Pinpoint the cell where the given text exists, returning its [X, Y] midpoint coordinate. 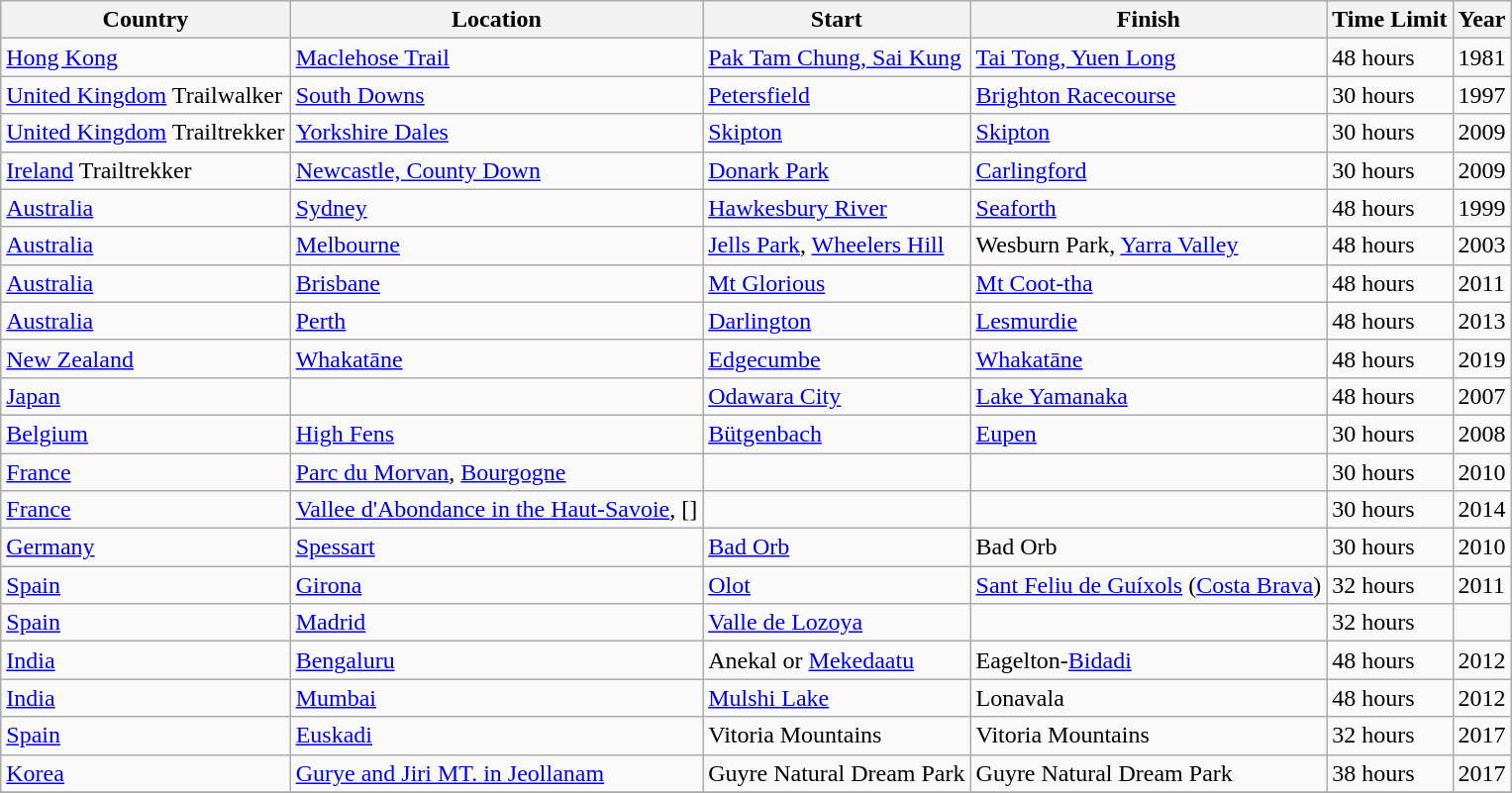
1999 [1481, 208]
2007 [1481, 396]
Olot [837, 585]
2013 [1481, 321]
Mt Glorious [837, 283]
Lesmurdie [1149, 321]
Lake Yamanaka [1149, 396]
1997 [1481, 95]
2014 [1481, 510]
Perth [497, 321]
2003 [1481, 246]
New Zealand [146, 358]
Ireland Trailtrekker [146, 170]
Carlingford [1149, 170]
Petersfield [837, 95]
Sant Feliu de Guíxols (Costa Brava) [1149, 585]
Location [497, 20]
2008 [1481, 434]
Lonavala [1149, 698]
Vallee d'Abondance in the Haut-Savoie, [] [497, 510]
Hawkesbury River [837, 208]
Germany [146, 547]
Wesburn Park, Yarra Valley [1149, 246]
Korea [146, 773]
Time Limit [1390, 20]
Start [837, 20]
Girona [497, 585]
Spessart [497, 547]
Brisbane [497, 283]
Tai Tong, Yuen Long [1149, 57]
Mumbai [497, 698]
Odawara City [837, 396]
Mt Coot-tha [1149, 283]
South Downs [497, 95]
High Fens [497, 434]
Pak Tam Chung, Sai Kung [837, 57]
Jells Park, Wheelers Hill [837, 246]
United Kingdom Trailwalker [146, 95]
Edgecumbe [837, 358]
Yorkshire Dales [497, 133]
Eagelton-Bidadi [1149, 660]
Bengaluru [497, 660]
Darlington [837, 321]
Eupen [1149, 434]
Finish [1149, 20]
Seaforth [1149, 208]
Euskadi [497, 736]
Country [146, 20]
Belgium [146, 434]
1981 [1481, 57]
Parc du Morvan, Bourgogne [497, 472]
Japan [146, 396]
Bütgenbach [837, 434]
Year [1481, 20]
Newcastle, County Down [497, 170]
Madrid [497, 623]
Maclehose Trail [497, 57]
2019 [1481, 358]
United Kingdom Trailtrekker [146, 133]
Donark Park [837, 170]
Valle de Lozoya [837, 623]
Gurye and Jiri MT. in Jeollanam [497, 773]
Anekal or Mekedaatu [837, 660]
Hong Kong [146, 57]
38 hours [1390, 773]
Brighton Racecourse [1149, 95]
Mulshi Lake [837, 698]
Sydney [497, 208]
Melbourne [497, 246]
